Locate the cell with the specified text and output its [x, y] center coordinate. 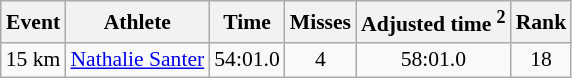
Time [246, 22]
58:01.0 [434, 60]
Adjusted time 2 [434, 22]
18 [542, 60]
Event [34, 22]
15 km [34, 60]
4 [320, 60]
54:01.0 [246, 60]
Rank [542, 22]
Misses [320, 22]
Athlete [137, 22]
Nathalie Santer [137, 60]
